Search for the cell housing the specified text and yield its [X, Y] center coordinate. 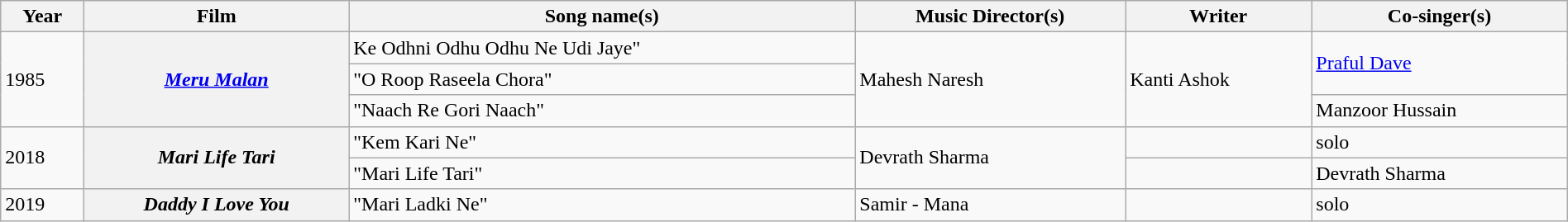
2019 [43, 205]
Mari Life Tari [217, 158]
Writer [1219, 17]
2018 [43, 158]
Samir - Mana [991, 205]
Music Director(s) [991, 17]
Daddy I Love You [217, 205]
Song name(s) [602, 17]
"Naach Re Gori Naach" [602, 111]
Ke Odhni Odhu Odhu Ne Udi Jaye" [602, 48]
Praful Dave [1439, 64]
"O Roop Raseela Chora" [602, 79]
Year [43, 17]
"Mari Life Tari" [602, 173]
Mahesh Naresh [991, 79]
"Kem Kari Ne" [602, 142]
Co-singer(s) [1439, 17]
Kanti Ashok [1219, 79]
Film [217, 17]
Meru Malan [217, 79]
Manzoor Hussain [1439, 111]
1985 [43, 79]
"Mari Ladki Ne" [602, 205]
